Pinpoint the cell where the given text exists, returning its [x, y] midpoint coordinate. 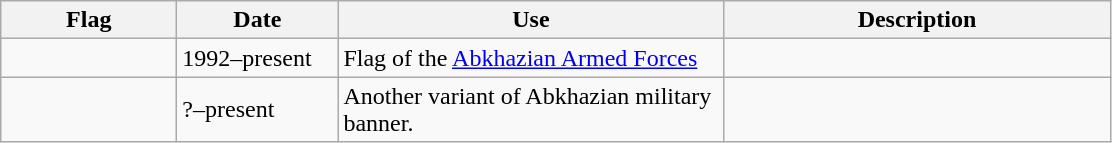
Date [258, 20]
Flag [89, 20]
Use [531, 20]
Description [917, 20]
?–present [258, 110]
Flag of the Abkhazian Armed Forces [531, 58]
1992–present [258, 58]
Another variant of Abkhazian military banner. [531, 110]
